Pinpoint the cell where the given text exists, returning its [x, y] midpoint coordinate. 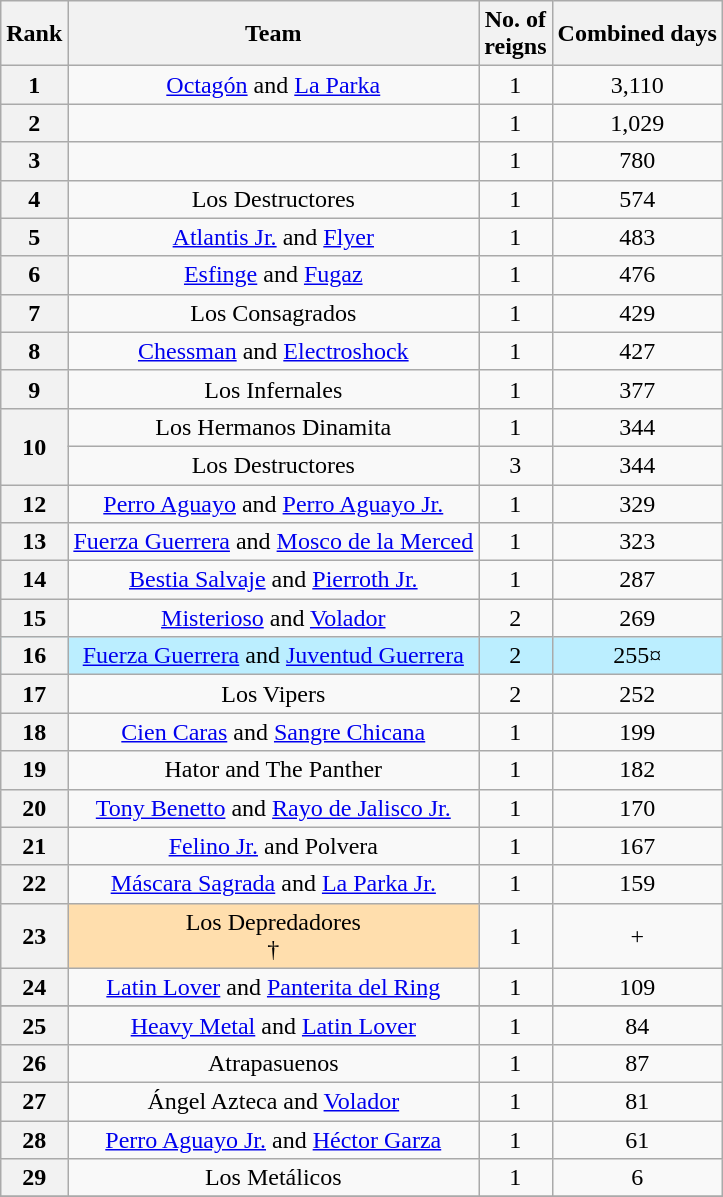
159 [637, 884]
182 [637, 770]
5 [34, 237]
3,110 [637, 85]
574 [637, 199]
Los Depredadores † [274, 936]
Felino Jr. and Polvera [274, 846]
4 [34, 199]
24 [34, 987]
Tony Benetto and Rayo de Jalisco Jr. [274, 808]
287 [637, 580]
Atlantis Jr. and Flyer [274, 237]
Fuerza Guerrera and Mosco de la Merced [274, 542]
29 [34, 1178]
16 [34, 656]
Cien Caras and Sangre Chicana [274, 732]
Perro Aguayo Jr. and Héctor Garza [274, 1139]
26 [34, 1063]
Esfinge and Fugaz [274, 275]
Los Vipers [274, 694]
8 [34, 351]
Chessman and Electroshock [274, 351]
14 [34, 580]
255¤ [637, 656]
Atrapasuenos [274, 1063]
Octagón and La Parka [274, 85]
10 [34, 446]
Fuerza Guerrera and Juventud Guerrera [274, 656]
329 [637, 503]
25 [34, 1025]
84 [637, 1025]
13 [34, 542]
Latin Lover and Panterita del Ring [274, 987]
323 [637, 542]
Los Infernales [274, 389]
Los Hermanos Dinamita [274, 427]
23 [34, 936]
+ [637, 936]
483 [637, 237]
1,029 [637, 123]
Team [274, 34]
Hator and The Panther [274, 770]
20 [34, 808]
199 [637, 732]
Perro Aguayo and Perro Aguayo Jr. [274, 503]
377 [637, 389]
427 [637, 351]
17 [34, 694]
15 [34, 618]
9 [34, 389]
429 [637, 313]
Combined days [637, 34]
28 [34, 1139]
269 [637, 618]
19 [34, 770]
22 [34, 884]
780 [637, 161]
87 [637, 1063]
Rank [34, 34]
21 [34, 846]
61 [637, 1139]
Máscara Sagrada and La Parka Jr. [274, 884]
27 [34, 1101]
Heavy Metal and Latin Lover [274, 1025]
81 [637, 1101]
167 [637, 846]
7 [34, 313]
476 [637, 275]
Los Metálicos [274, 1178]
No. ofreigns [516, 34]
Misterioso and Volador [274, 618]
Los Consagrados [274, 313]
12 [34, 503]
Bestia Salvaje and Pierroth Jr. [274, 580]
109 [637, 987]
18 [34, 732]
Ángel Azteca and Volador [274, 1101]
170 [637, 808]
252 [637, 694]
